Return the (X, Y) coordinate for the center point of the cell that contains the specified text.  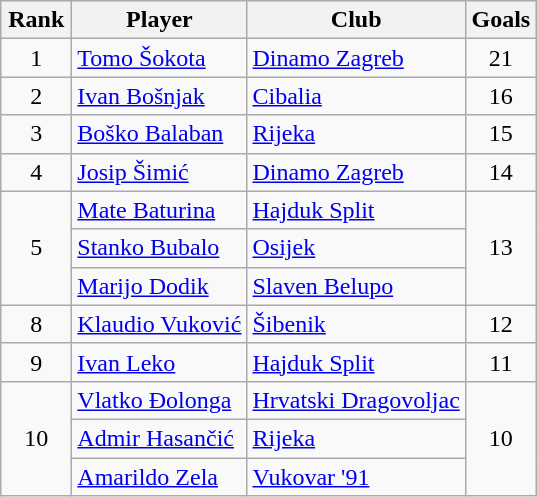
Player (160, 20)
Osijek (356, 248)
Club (356, 20)
1 (36, 58)
Stanko Bubalo (160, 248)
Cibalia (356, 96)
Šibenik (356, 324)
13 (500, 248)
Josip Šimić (160, 172)
Amarildo Zela (160, 477)
15 (500, 134)
14 (500, 172)
3 (36, 134)
9 (36, 362)
Vukovar '91 (356, 477)
Tomo Šokota (160, 58)
Admir Hasančić (160, 438)
Klaudio Vuković (160, 324)
Vlatko Đolonga (160, 400)
Slaven Belupo (356, 286)
5 (36, 248)
21 (500, 58)
2 (36, 96)
Marijo Dodik (160, 286)
Goals (500, 20)
Hrvatski Dragovoljac (356, 400)
Ivan Leko (160, 362)
Rank (36, 20)
8 (36, 324)
16 (500, 96)
11 (500, 362)
Mate Baturina (160, 210)
12 (500, 324)
Boško Balaban (160, 134)
Ivan Bošnjak (160, 96)
4 (36, 172)
